For the text-containing cell, return its midpoint in (X, Y) coordinate format. 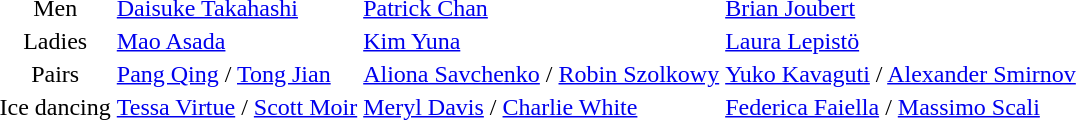
Aliona Savchenko / Robin Szolkowy (542, 74)
Pang Qing / Tong Jian (236, 74)
Mao Asada (236, 41)
Kim Yuna (542, 41)
